Extract the (X, Y) coordinate from the center of the cell holding the provided text.  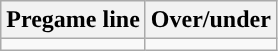
Over/under (210, 20)
Pregame line (74, 20)
